Search for the cell housing the specified text and yield its [x, y] center coordinate. 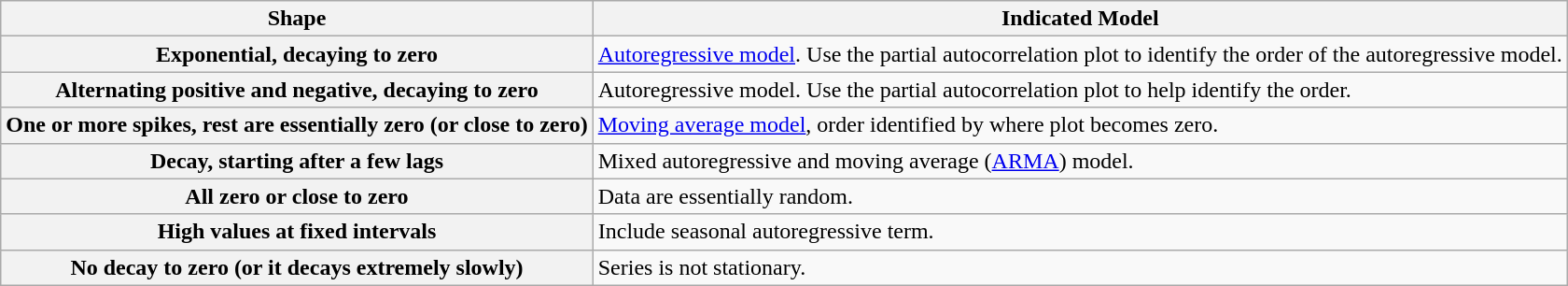
High values at fixed intervals [297, 232]
Series is not stationary. [1080, 267]
Mixed autoregressive and moving average (ARMA) model. [1080, 161]
Data are essentially random. [1080, 196]
Autoregressive model. Use the partial autocorrelation plot to help identify the order. [1080, 90]
Shape [297, 19]
Exponential, decaying to zero [297, 54]
Autoregressive model. Use the partial autocorrelation plot to identify the order of the autoregressive model. [1080, 54]
Alternating positive and negative, decaying to zero [297, 90]
Include seasonal autoregressive term. [1080, 232]
All zero or close to zero [297, 196]
One or more spikes, rest are essentially zero (or close to zero) [297, 125]
Indicated Model [1080, 19]
Decay, starting after a few lags [297, 161]
Moving average model, order identified by where plot becomes zero. [1080, 125]
No decay to zero (or it decays extremely slowly) [297, 267]
